Scan for the cell matching the given text and deliver its [X, Y] coordinate at center. 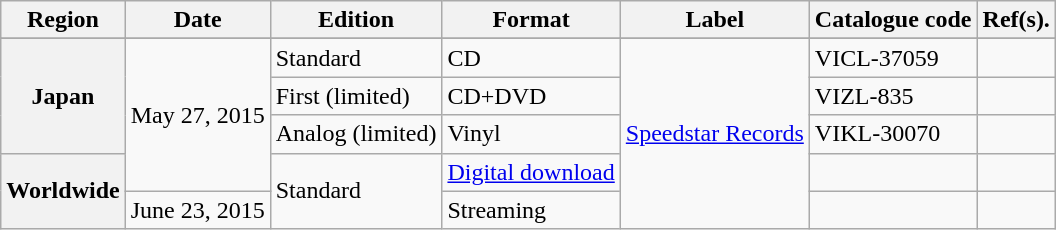
Catalogue code [893, 20]
Digital download [531, 172]
Vinyl [531, 134]
Speedstar Records [714, 134]
VIZL-835 [893, 96]
Edition [356, 20]
Ref(s). [1016, 20]
First (limited) [356, 96]
CD [531, 58]
Analog (limited) [356, 134]
Streaming [531, 210]
Format [531, 20]
Japan [63, 96]
Worldwide [63, 191]
Region [63, 20]
Date [198, 20]
CD+DVD [531, 96]
May 27, 2015 [198, 115]
VIKL-30070 [893, 134]
VICL-37059 [893, 58]
Label [714, 20]
June 23, 2015 [198, 210]
